Locate the cell with the specified text and output its (x, y) center coordinate. 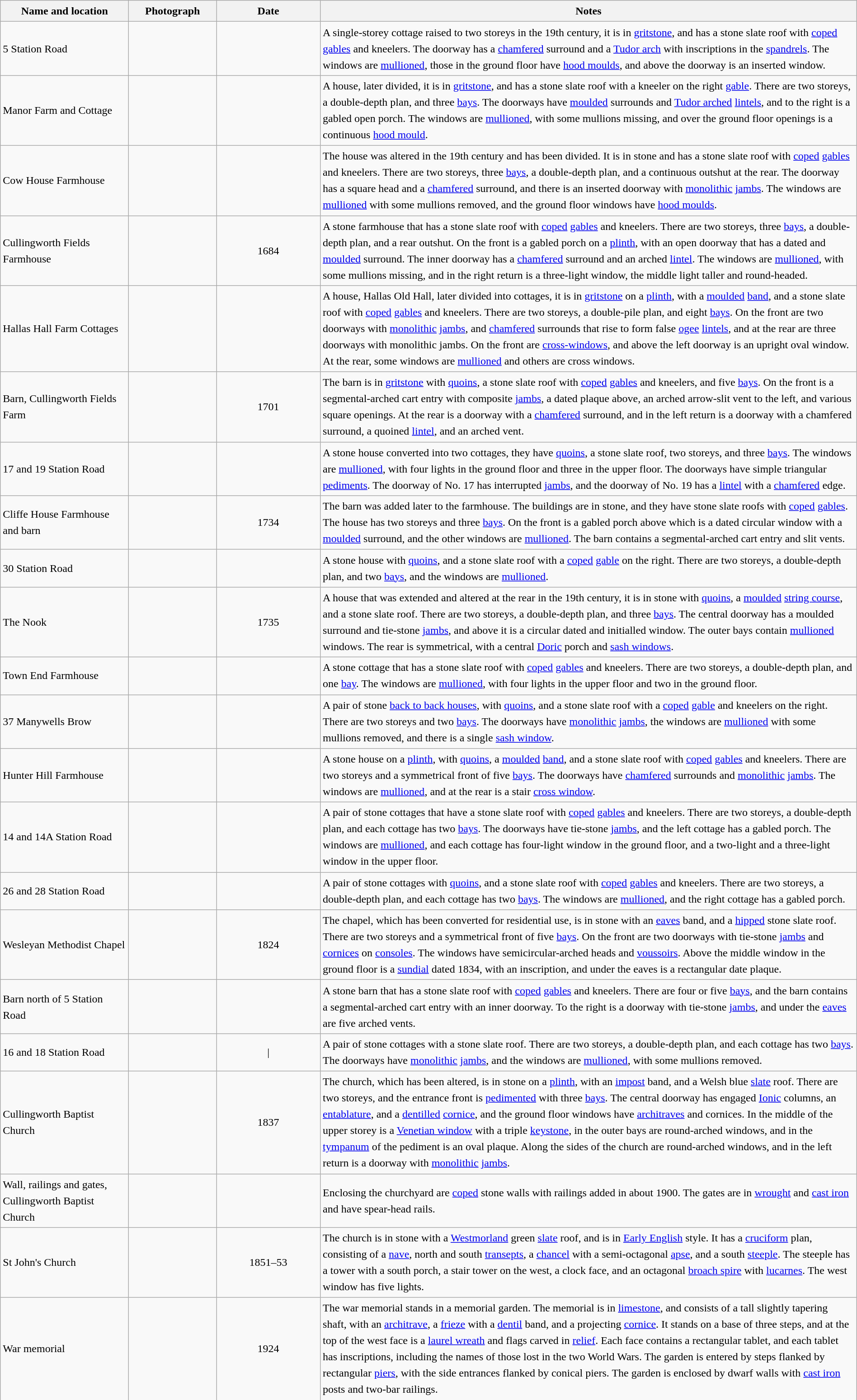
Cullingworth Baptist Church (65, 1122)
Cow House Farmhouse (65, 181)
Cullingworth Fields Farmhouse (65, 250)
Hunter Hill Farmhouse (65, 775)
St John's Church (65, 1262)
1924 (268, 1349)
Barn, Cullingworth Fields Farm (65, 407)
1851–53 (268, 1262)
Wesleyan Methodist Chapel (65, 945)
17 and 19 Station Road (65, 469)
14 and 14A Station Road (65, 838)
16 and 18 Station Road (65, 1053)
1684 (268, 250)
| (268, 1053)
1824 (268, 945)
1734 (268, 522)
Notes (589, 11)
Photograph (173, 11)
Name and location (65, 11)
1701 (268, 407)
30 Station Road (65, 568)
1837 (268, 1122)
Barn north of 5 Station Road (65, 1007)
1735 (268, 622)
Wall, railings and gates,Cullingworth Baptist Church (65, 1201)
Town End Farmhouse (65, 676)
Date (268, 11)
War memorial (65, 1349)
5 Station Road (65, 49)
Manor Farm and Cottage (65, 110)
Cliffe House Farmhouse and barn (65, 522)
37 Manywells Brow (65, 722)
26 and 28 Station Road (65, 891)
The Nook (65, 622)
Hallas Hall Farm Cottages (65, 329)
Enclosing the churchyard are coped stone walls with railings added in about 1900. The gates are in wrought and cast iron and have spear-head rails. (589, 1201)
